From the cell containing the given text, extract its center point as [x, y] coordinate. 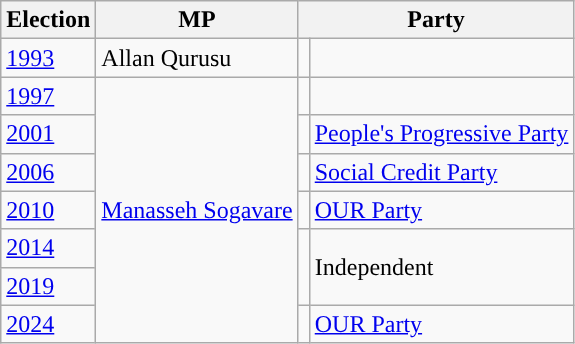
Social Credit Party [442, 172]
Election [48, 20]
Manasseh Sogavare [197, 210]
1997 [48, 96]
1993 [48, 58]
2010 [48, 210]
Allan Qurusu [197, 58]
Independent [442, 267]
2019 [48, 286]
MP [197, 20]
2006 [48, 172]
2024 [48, 324]
2001 [48, 134]
2014 [48, 248]
Party [436, 20]
People's Progressive Party [442, 134]
